Extract the [x, y] coordinate from the center of the cell holding the provided text.  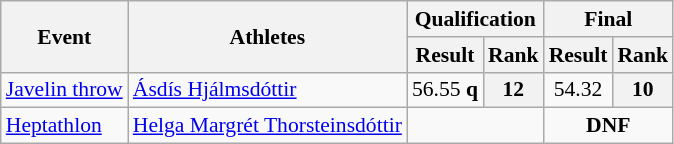
Ásdís Hjálmsdóttir [268, 90]
Javelin throw [64, 90]
Heptathlon [64, 126]
12 [514, 90]
Athletes [268, 36]
10 [642, 90]
Qualification [476, 19]
Event [64, 36]
Final [608, 19]
54.32 [578, 90]
Helga Margrét Thorsteinsdóttir [268, 126]
56.55 q [445, 90]
DNF [608, 126]
